For the text-containing cell, return its midpoint in (X, Y) coordinate format. 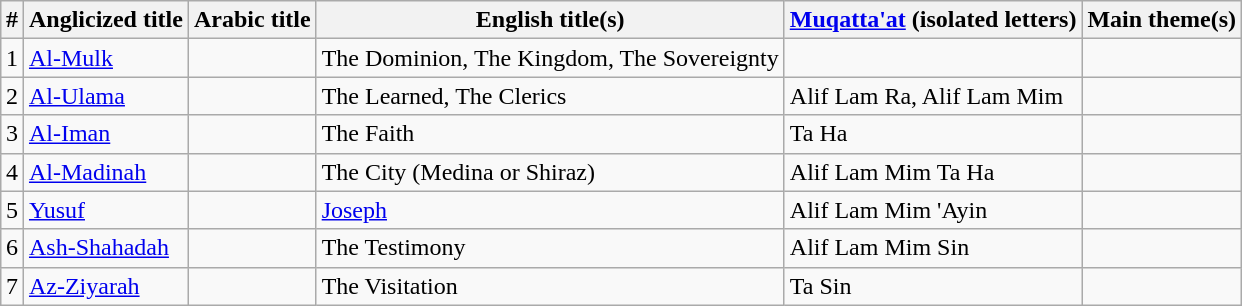
Yusuf (106, 210)
The Learned, The Clerics (550, 96)
Ta Ha (933, 134)
# (12, 20)
1 (12, 58)
Main theme(s) (1162, 20)
Az-Ziyarah (106, 286)
4 (12, 172)
7 (12, 286)
Ash-Shahadah (106, 248)
Alif Lam Ra, Alif Lam Mim (933, 96)
Alif Lam Mim 'Ayin (933, 210)
The Visitation (550, 286)
Alif Lam Mim Sin (933, 248)
Al-Madinah (106, 172)
2 (12, 96)
Al-Mulk (106, 58)
Al-Iman (106, 134)
The Faith (550, 134)
The City (Medina or Shiraz) (550, 172)
Alif Lam Mim Ta Ha (933, 172)
The Testimony (550, 248)
The Dominion, The Kingdom, The Sovereignty (550, 58)
5 (12, 210)
6 (12, 248)
Muqatta'at (isolated letters) (933, 20)
Arabic title (252, 20)
Joseph (550, 210)
3 (12, 134)
Al-Ulama (106, 96)
Ta Sin (933, 286)
Anglicized title (106, 20)
English title(s) (550, 20)
